From the cell containing the given text, extract its center point as [X, Y] coordinate. 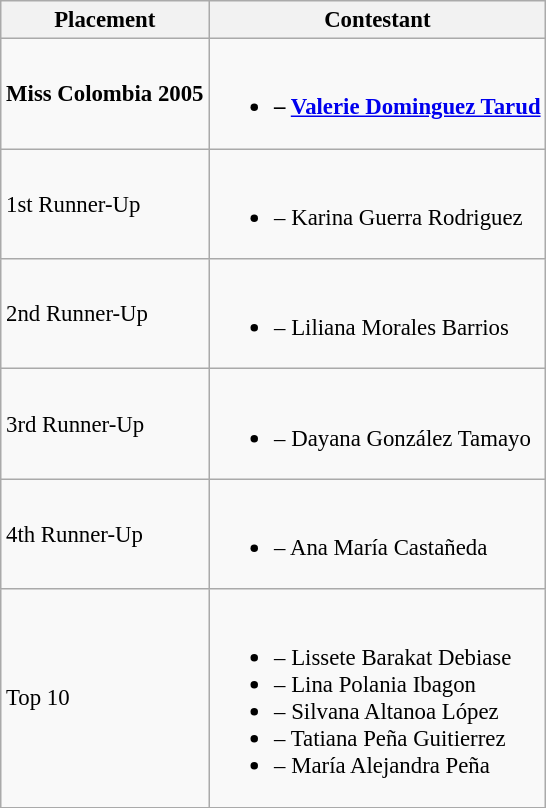
– Liliana Morales Barrios [378, 314]
– Karina Guerra Rodriguez [378, 204]
– Lissete Barakat Debiase – Lina Polania Ibagon – Silvana Altanoa López – Tatiana Peña Guitierrez – María Alejandra Peña [378, 698]
Miss Colombia 2005 [105, 94]
1st Runner-Up [105, 204]
3rd Runner-Up [105, 424]
2nd Runner-Up [105, 314]
Placement [105, 20]
Top 10 [105, 698]
– Dayana González Tamayo [378, 424]
– Valerie Dominguez Tarud [378, 94]
– Ana María Castañeda [378, 534]
Contestant [378, 20]
4th Runner-Up [105, 534]
